From the cell containing the given text, extract its center point as [X, Y] coordinate. 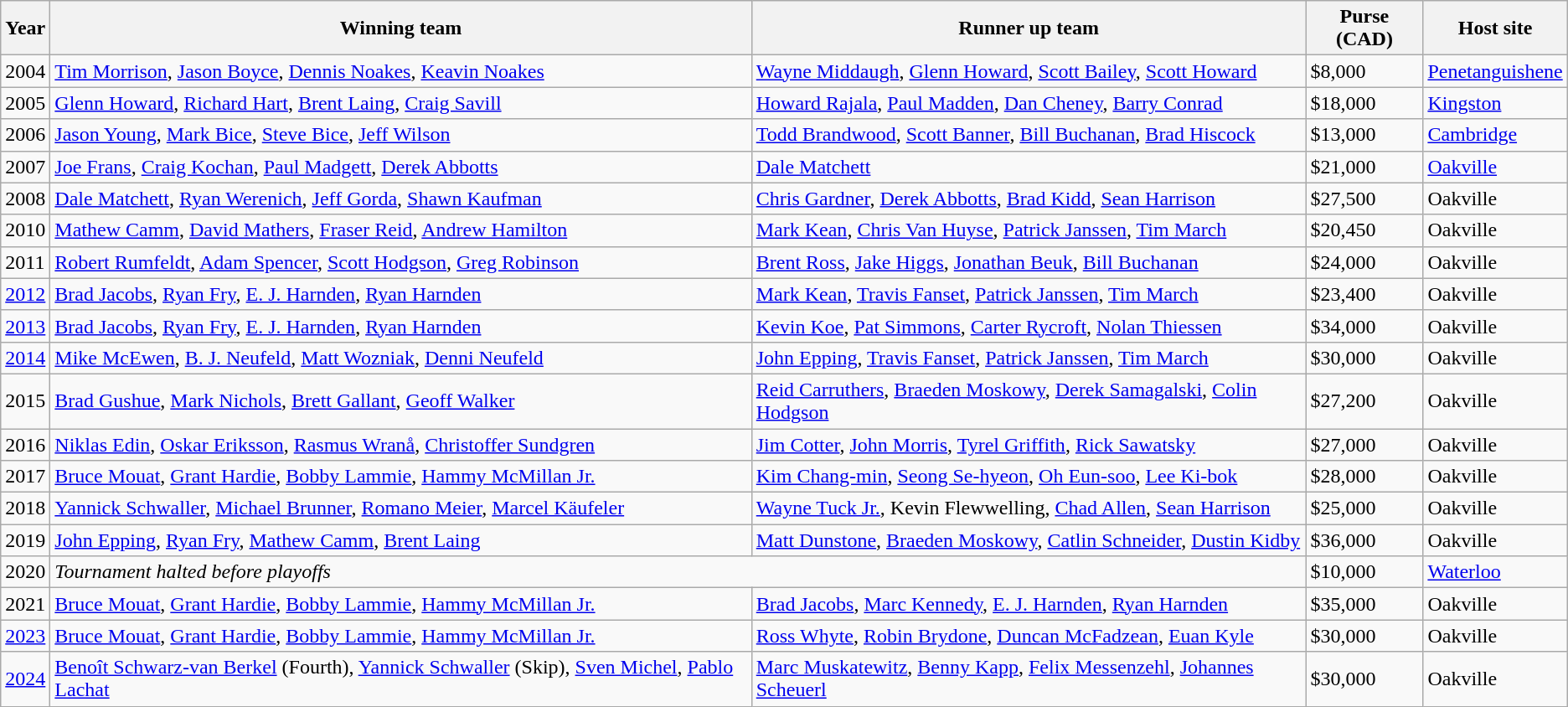
Niklas Edin, Oskar Eriksson, Rasmus Wranå, Christoffer Sundgren [400, 445]
$34,000 [1364, 326]
Kim Chang-min, Seong Se-hyeon, Oh Eun-soo, Lee Ki-bok [1029, 477]
Dale Matchett, Ryan Werenich, Jeff Gorda, Shawn Kaufman [400, 199]
Mike McEwen, B. J. Neufeld, Matt Wozniak, Denni Neufeld [400, 358]
Runner up team [1029, 28]
Kingston [1495, 103]
Mathew Camm, David Mathers, Fraser Reid, Andrew Hamilton [400, 230]
$27,500 [1364, 199]
Yannick Schwaller, Michael Brunner, Romano Meier, Marcel Käufeler [400, 508]
2021 [25, 604]
2016 [25, 445]
John Epping, Ryan Fry, Mathew Camm, Brent Laing [400, 540]
2004 [25, 71]
Ross Whyte, Robin Brydone, Duncan McFadzean, Euan Kyle [1029, 636]
2014 [25, 358]
$25,000 [1364, 508]
Howard Rajala, Paul Madden, Dan Cheney, Barry Conrad [1029, 103]
Robert Rumfeldt, Adam Spencer, Scott Hodgson, Greg Robinson [400, 262]
Mark Kean, Chris Van Huyse, Patrick Janssen, Tim March [1029, 230]
Jason Young, Mark Bice, Steve Bice, Jeff Wilson [400, 135]
Reid Carruthers, Braeden Moskowy, Derek Samagalski, Colin Hodgson [1029, 400]
Jim Cotter, John Morris, Tyrel Griffith, Rick Sawatsky [1029, 445]
$23,400 [1364, 294]
Brent Ross, Jake Higgs, Jonathan Beuk, Bill Buchanan [1029, 262]
Penetanguishene [1495, 71]
$28,000 [1364, 477]
2019 [25, 540]
Host site [1495, 28]
Dale Matchett [1029, 167]
2024 [25, 679]
2013 [25, 326]
2017 [25, 477]
Purse (CAD) [1364, 28]
Todd Brandwood, Scott Banner, Bill Buchanan, Brad Hiscock [1029, 135]
Chris Gardner, Derek Abbotts, Brad Kidd, Sean Harrison [1029, 199]
$20,450 [1364, 230]
$27,200 [1364, 400]
Waterloo [1495, 572]
$21,000 [1364, 167]
Benoît Schwarz-van Berkel (Fourth), Yannick Schwaller (Skip), Sven Michel, Pablo Lachat [400, 679]
Mark Kean, Travis Fanset, Patrick Janssen, Tim March [1029, 294]
2011 [25, 262]
Matt Dunstone, Braeden Moskowy, Catlin Schneider, Dustin Kidby [1029, 540]
Cambridge [1495, 135]
Tim Morrison, Jason Boyce, Dennis Noakes, Keavin Noakes [400, 71]
Brad Gushue, Mark Nichols, Brett Gallant, Geoff Walker [400, 400]
John Epping, Travis Fanset, Patrick Janssen, Tim March [1029, 358]
Joe Frans, Craig Kochan, Paul Madgett, Derek Abbotts [400, 167]
Tournament halted before playoffs [678, 572]
2018 [25, 508]
$24,000 [1364, 262]
2006 [25, 135]
2010 [25, 230]
2007 [25, 167]
$8,000 [1364, 71]
Brad Jacobs, Marc Kennedy, E. J. Harnden, Ryan Harnden [1029, 604]
2023 [25, 636]
$18,000 [1364, 103]
$36,000 [1364, 540]
2008 [25, 199]
$10,000 [1364, 572]
Glenn Howard, Richard Hart, Brent Laing, Craig Savill [400, 103]
Wayne Middaugh, Glenn Howard, Scott Bailey, Scott Howard [1029, 71]
2005 [25, 103]
2015 [25, 400]
2012 [25, 294]
2020 [25, 572]
Marc Muskatewitz, Benny Kapp, Felix Messenzehl, Johannes Scheuerl [1029, 679]
Year [25, 28]
Winning team [400, 28]
Kevin Koe, Pat Simmons, Carter Rycroft, Nolan Thiessen [1029, 326]
Wayne Tuck Jr., Kevin Flewwelling, Chad Allen, Sean Harrison [1029, 508]
$35,000 [1364, 604]
$27,000 [1364, 445]
$13,000 [1364, 135]
